Return the [X, Y] coordinate for the center point of the cell that contains the specified text.  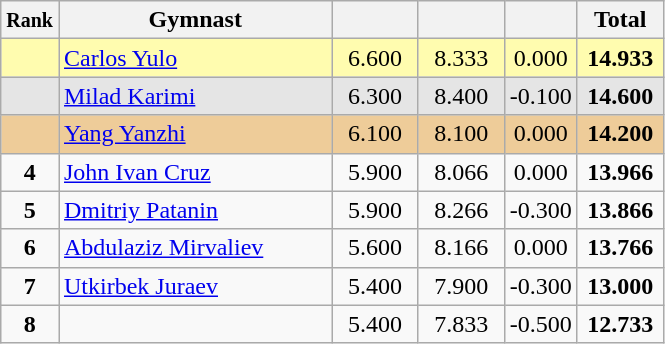
14.200 [620, 134]
6.300 [375, 96]
5 [30, 210]
8 [30, 324]
13.866 [620, 210]
5.600 [375, 248]
Dmitriy Patanin [195, 210]
13.766 [620, 248]
Milad Karimi [195, 96]
13.966 [620, 172]
Yang Yanzhi [195, 134]
8.066 [461, 172]
6 [30, 248]
Total [620, 20]
14.600 [620, 96]
6.600 [375, 58]
Carlos Yulo [195, 58]
-0.100 [540, 96]
7 [30, 286]
12.733 [620, 324]
Utkirbek Juraev [195, 286]
John Ivan Cruz [195, 172]
7.900 [461, 286]
7.833 [461, 324]
8.266 [461, 210]
Abdulaziz Mirvaliev [195, 248]
Gymnast [195, 20]
14.933 [620, 58]
13.000 [620, 286]
4 [30, 172]
8.100 [461, 134]
8.400 [461, 96]
Rank [30, 20]
8.166 [461, 248]
-0.500 [540, 324]
8.333 [461, 58]
6.100 [375, 134]
